Capture the cell that displays the provided text and extract its [X, Y] central coordinate. 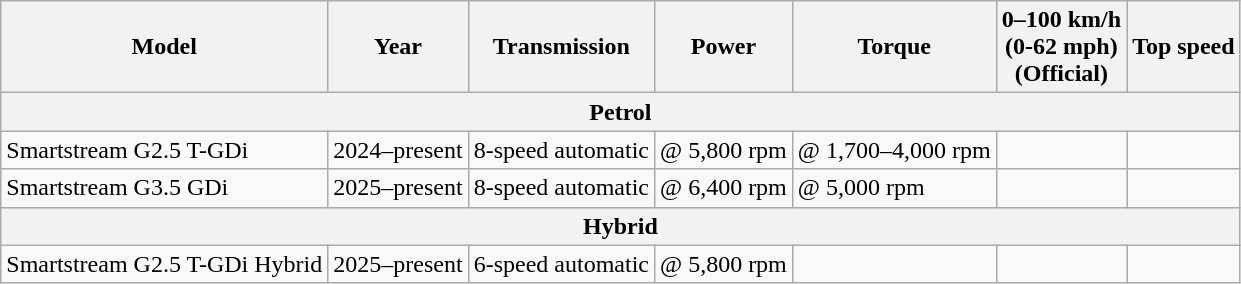
Power [723, 47]
@ 5,000 rpm [894, 188]
Smartstream G3.5 GDi [164, 188]
6-speed automatic [561, 264]
Transmission [561, 47]
2024–present [398, 150]
Year [398, 47]
Hybrid [620, 226]
@ 6,400 rpm [723, 188]
Model [164, 47]
@ 1,700–4,000 rpm [894, 150]
Torque [894, 47]
Petrol [620, 112]
Smartstream G2.5 T-GDi Hybrid [164, 264]
Smartstream G2.5 T-GDi [164, 150]
Top speed [1184, 47]
0–100 km/h(0-62 mph)(Official) [1061, 47]
